Search for the cell housing the specified text and yield its [x, y] center coordinate. 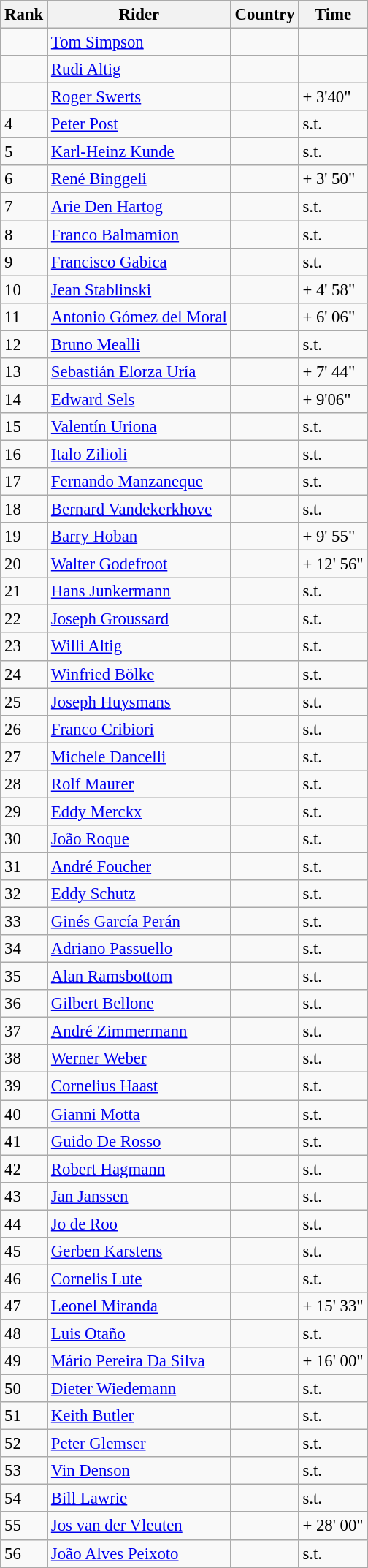
Fernando Manzaneque [139, 482]
52 [24, 1444]
19 [24, 537]
45 [24, 1251]
36 [24, 1004]
43 [24, 1196]
Gerben Karstens [139, 1251]
Gilbert Bellone [139, 1004]
56 [24, 1553]
4 [24, 124]
Vin Denson [139, 1471]
Cornelius Haast [139, 1086]
26 [24, 729]
42 [24, 1169]
+ 9' 55" [333, 537]
Dieter Wiedemann [139, 1389]
46 [24, 1279]
Rank [24, 15]
34 [24, 949]
Werner Weber [139, 1059]
47 [24, 1306]
+ 28' 00" [333, 1526]
50 [24, 1389]
Bill Lawrie [139, 1499]
35 [24, 977]
17 [24, 482]
41 [24, 1141]
Cornelis Lute [139, 1279]
Michele Dancelli [139, 757]
Rider [139, 15]
Tom Simpson [139, 42]
Italo Zilioli [139, 454]
+ 12' 56" [333, 564]
25 [24, 702]
8 [24, 235]
44 [24, 1224]
Roger Swerts [139, 97]
Bernard Vandekerkhove [139, 510]
Jean Stablinski [139, 289]
Rudi Altig [139, 69]
Peter Glemser [139, 1444]
+ 16' 00" [333, 1361]
Joseph Groussard [139, 619]
Jo de Roo [139, 1224]
+ 15' 33" [333, 1306]
7 [24, 207]
Edward Sels [139, 399]
39 [24, 1086]
Walter Godefroot [139, 564]
Mário Pereira Da Silva [139, 1361]
53 [24, 1471]
31 [24, 866]
Eddy Schutz [139, 894]
16 [24, 454]
+ 6' 06" [333, 317]
38 [24, 1059]
Gianni Motta [139, 1114]
João Alves Peixoto [139, 1553]
Luis Otaño [139, 1333]
40 [24, 1114]
29 [24, 811]
Arie Den Hartog [139, 207]
18 [24, 510]
33 [24, 922]
Jan Janssen [139, 1196]
Rolf Maurer [139, 784]
Country [264, 15]
48 [24, 1333]
André Zimmermann [139, 1031]
12 [24, 344]
Joseph Huysmans [139, 702]
9 [24, 262]
37 [24, 1031]
+ 4' 58" [333, 289]
49 [24, 1361]
21 [24, 591]
14 [24, 399]
Antonio Gómez del Moral [139, 317]
11 [24, 317]
+ 7' 44" [333, 372]
24 [24, 674]
Francisco Gabica [139, 262]
Adriano Passuello [139, 949]
Jos van der Vleuten [139, 1526]
Sebastián Elorza Uría [139, 372]
22 [24, 619]
54 [24, 1499]
Hans Junkermann [139, 591]
Valentín Uriona [139, 427]
20 [24, 564]
René Binggeli [139, 179]
6 [24, 179]
Alan Ramsbottom [139, 977]
28 [24, 784]
Peter Post [139, 124]
13 [24, 372]
Willi Altig [139, 647]
Leonel Miranda [139, 1306]
Winfried Bölke [139, 674]
Keith Butler [139, 1416]
27 [24, 757]
Barry Hoban [139, 537]
+ 3'40" [333, 97]
5 [24, 152]
André Foucher [139, 866]
10 [24, 289]
Guido De Rosso [139, 1141]
João Roque [139, 839]
55 [24, 1526]
Time [333, 15]
Eddy Merckx [139, 811]
23 [24, 647]
Karl-Heinz Kunde [139, 152]
+ 9'06" [333, 399]
15 [24, 427]
Franco Balmamion [139, 235]
32 [24, 894]
Robert Hagmann [139, 1169]
30 [24, 839]
+ 3' 50" [333, 179]
51 [24, 1416]
Bruno Mealli [139, 344]
Ginés García Perán [139, 922]
Franco Cribiori [139, 729]
